Capture the cell that displays the provided text and extract its (x, y) central coordinate. 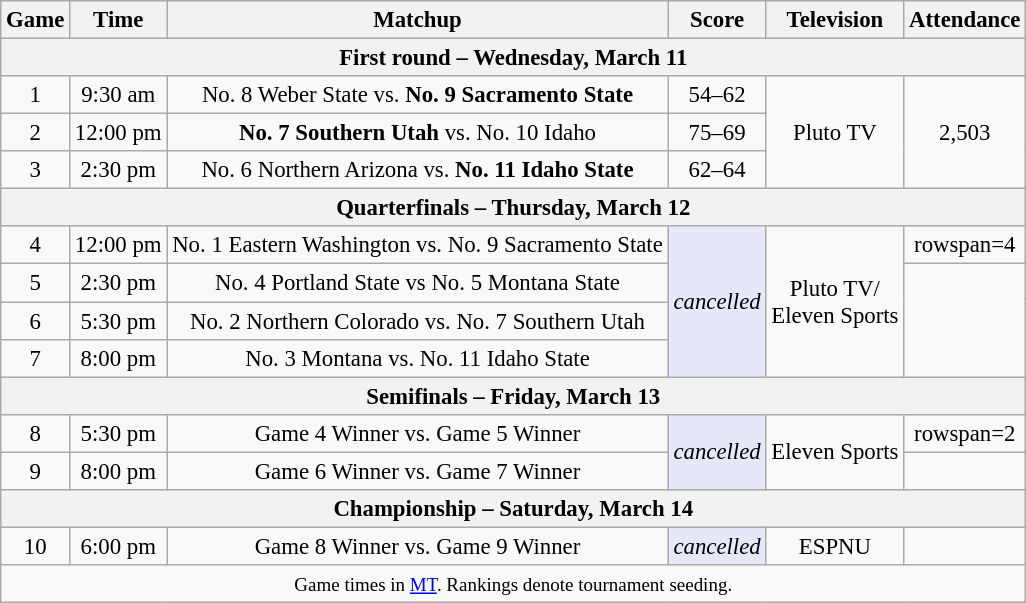
rowspan=2 (965, 433)
10 (36, 546)
No. 6 Northern Arizona vs. No. 11 Idaho State (418, 170)
4 (36, 245)
Game 8 Winner vs. Game 9 Winner (418, 546)
No. 4 Portland State vs No. 5 Montana State (418, 283)
9 (36, 471)
2 (36, 133)
Semifinals – Friday, March 13 (514, 396)
6 (36, 321)
Television (835, 20)
7 (36, 358)
9:30 am (118, 95)
No. 8 Weber State vs. No. 9 Sacramento State (418, 95)
Pluto TV (835, 132)
No. 7 Southern Utah vs. No. 10 Idaho (418, 133)
No. 3 Montana vs. No. 11 Idaho State (418, 358)
Game (36, 20)
Attendance (965, 20)
Pluto TV/Eleven Sports (835, 301)
Score (717, 20)
Matchup (418, 20)
Game 6 Winner vs. Game 7 Winner (418, 471)
Game 4 Winner vs. Game 5 Winner (418, 433)
No. 1 Eastern Washington vs. No. 9 Sacramento State (418, 245)
54–62 (717, 95)
8 (36, 433)
Time (118, 20)
rowspan=4 (965, 245)
No. 2 Northern Colorado vs. No. 7 Southern Utah (418, 321)
Quarterfinals – Thursday, March 12 (514, 208)
First round – Wednesday, March 11 (514, 58)
1 (36, 95)
75–69 (717, 133)
6:00 pm (118, 546)
2,503 (965, 132)
62–64 (717, 170)
Championship – Saturday, March 14 (514, 509)
Eleven Sports (835, 452)
5 (36, 283)
ESPNU (835, 546)
Game times in MT. Rankings denote tournament seeding. (514, 584)
3 (36, 170)
